Find where the given text appears and provide that cell's center as [X, Y] coordinate. 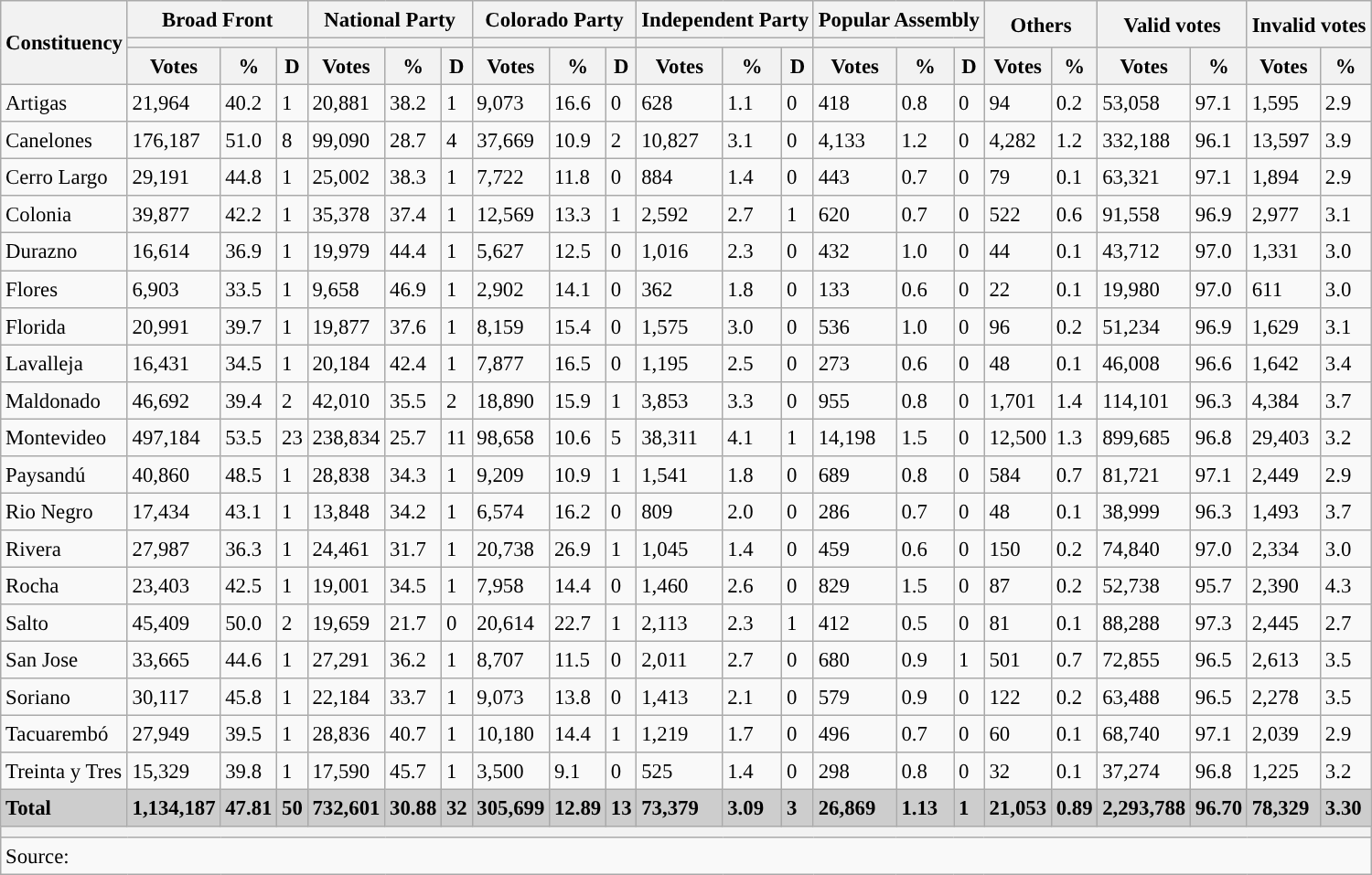
Soriano [64, 697]
Florida [64, 325]
525 [680, 772]
40,860 [174, 475]
2.0 [752, 512]
39.4 [249, 400]
39.8 [249, 772]
3,853 [680, 400]
45.7 [413, 772]
8,707 [510, 660]
Maldonado [64, 400]
3.9 [1345, 141]
2,592 [680, 214]
2.6 [752, 585]
584 [1017, 475]
4.3 [1345, 585]
33,665 [174, 660]
74,840 [1144, 549]
43,712 [1144, 252]
78,329 [1283, 808]
46,692 [174, 400]
18,890 [510, 400]
96.1 [1219, 141]
15.9 [578, 400]
42,010 [346, 400]
2,334 [1283, 549]
Cerro Largo [64, 177]
Flores [64, 289]
91,558 [1144, 214]
96.6 [1219, 364]
53,058 [1144, 104]
2,293,788 [1144, 808]
25,002 [346, 177]
Salto [64, 624]
33.7 [413, 697]
42.5 [249, 585]
1,460 [680, 585]
11.8 [578, 177]
34.2 [413, 512]
497,184 [174, 437]
459 [854, 549]
46.9 [413, 289]
19,979 [346, 252]
3.30 [1345, 808]
52,738 [1144, 585]
9,209 [510, 475]
31.7 [413, 549]
133 [854, 289]
1,493 [1283, 512]
689 [854, 475]
17,434 [174, 512]
13.3 [578, 214]
81 [1017, 624]
23 [293, 437]
11 [457, 437]
44.6 [249, 660]
42.2 [249, 214]
38,999 [1144, 512]
1,575 [680, 325]
4,282 [1017, 141]
10.6 [578, 437]
2,613 [1283, 660]
362 [680, 289]
45,409 [174, 624]
12,500 [1017, 437]
1,413 [680, 697]
21,053 [1017, 808]
27,291 [346, 660]
25.7 [413, 437]
22,184 [346, 697]
3.4 [1345, 364]
11.5 [578, 660]
418 [854, 104]
899,685 [1144, 437]
4 [457, 141]
44.8 [249, 177]
611 [1283, 289]
Artigas [64, 104]
305,699 [510, 808]
20,991 [174, 325]
1,219 [680, 735]
19,001 [346, 585]
829 [854, 585]
National Party [390, 20]
19,980 [1144, 289]
10,180 [510, 735]
81,721 [1144, 475]
42.4 [413, 364]
Constituency [64, 43]
27,987 [174, 549]
1,894 [1283, 177]
Valid votes [1173, 24]
34.3 [413, 475]
36.2 [413, 660]
Source: [686, 856]
Montevideo [64, 437]
45.8 [249, 697]
1,595 [1283, 104]
1,701 [1017, 400]
20,184 [346, 364]
2,039 [1283, 735]
98,658 [510, 437]
1.1 [752, 104]
3.09 [752, 808]
30.88 [413, 808]
99,090 [346, 141]
35.5 [413, 400]
1.13 [926, 808]
1,045 [680, 549]
22.7 [578, 624]
1.7 [752, 735]
29,403 [1283, 437]
2,390 [1283, 585]
298 [854, 772]
2,902 [510, 289]
Total [64, 808]
2,278 [1283, 697]
809 [680, 512]
1,642 [1283, 364]
27,949 [174, 735]
46,008 [1144, 364]
14,198 [854, 437]
12.89 [578, 808]
122 [1017, 697]
3.3 [752, 400]
Colorado Party [554, 20]
38,311 [680, 437]
9,658 [346, 289]
97.3 [1219, 624]
496 [854, 735]
332,188 [1144, 141]
37,669 [510, 141]
2,113 [680, 624]
Lavalleja [64, 364]
501 [1017, 660]
432 [854, 252]
7,958 [510, 585]
13 [620, 808]
579 [854, 697]
15,329 [174, 772]
28.7 [413, 141]
12.5 [578, 252]
Colonia [64, 214]
2,977 [1283, 214]
37.4 [413, 214]
680 [854, 660]
Canelones [64, 141]
79 [1017, 177]
1,225 [1283, 772]
20,738 [510, 549]
38.3 [413, 177]
51.0 [249, 141]
28,836 [346, 735]
40.2 [249, 104]
21.7 [413, 624]
522 [1017, 214]
4.1 [752, 437]
40.7 [413, 735]
Tacuarembó [64, 735]
Broad Front [218, 20]
39.5 [249, 735]
22 [1017, 289]
273 [854, 364]
19,659 [346, 624]
37,274 [1144, 772]
536 [854, 325]
13,597 [1283, 141]
36.9 [249, 252]
50.0 [249, 624]
1,134,187 [174, 808]
30,117 [174, 697]
7,877 [510, 364]
96 [1017, 325]
23,403 [174, 585]
2.1 [752, 697]
Treinta y Tres [64, 772]
4,133 [854, 141]
Rio Negro [64, 512]
628 [680, 104]
1,195 [680, 364]
Popular Assembly [898, 20]
16.6 [578, 104]
3 [798, 808]
10,827 [680, 141]
38.2 [413, 104]
Rivera [64, 549]
96.70 [1219, 808]
87 [1017, 585]
94 [1017, 104]
3,500 [510, 772]
39,877 [174, 214]
6,574 [510, 512]
28,838 [346, 475]
5 [620, 437]
13.8 [578, 697]
44 [1017, 252]
33.5 [249, 289]
2,449 [1283, 475]
1,331 [1283, 252]
47.81 [249, 808]
21,964 [174, 104]
26,869 [854, 808]
39.7 [249, 325]
73,379 [680, 808]
412 [854, 624]
36.3 [249, 549]
5,627 [510, 252]
1,629 [1283, 325]
238,834 [346, 437]
1.3 [1074, 437]
53.5 [249, 437]
6,903 [174, 289]
2,445 [1283, 624]
Independent Party [725, 20]
19,877 [346, 325]
2.5 [752, 364]
0.89 [1074, 808]
35,378 [346, 214]
1,541 [680, 475]
13,848 [346, 512]
88,288 [1144, 624]
2,011 [680, 660]
14.1 [578, 289]
7,722 [510, 177]
17,590 [346, 772]
72,855 [1144, 660]
Paysandú [64, 475]
20,881 [346, 104]
37.6 [413, 325]
884 [680, 177]
1,016 [680, 252]
Durazno [64, 252]
286 [854, 512]
60 [1017, 735]
150 [1017, 549]
732,601 [346, 808]
29,191 [174, 177]
63,488 [1144, 697]
16.2 [578, 512]
114,101 [1144, 400]
443 [854, 177]
4,384 [1283, 400]
San Jose [64, 660]
16.5 [578, 364]
620 [854, 214]
43.1 [249, 512]
Rocha [64, 585]
8,159 [510, 325]
12,569 [510, 214]
16,614 [174, 252]
26.9 [578, 549]
50 [293, 808]
15.4 [578, 325]
176,187 [174, 141]
51,234 [1144, 325]
20,614 [510, 624]
24,461 [346, 549]
68,740 [1144, 735]
63,321 [1144, 177]
8 [293, 141]
0.5 [926, 624]
Others [1041, 24]
48.5 [249, 475]
955 [854, 400]
16,431 [174, 364]
44.4 [413, 252]
95.7 [1219, 585]
9.1 [578, 772]
Invalid votes [1308, 24]
